Identify which cell holds the provided text, then report its (x, y) central coordinate. 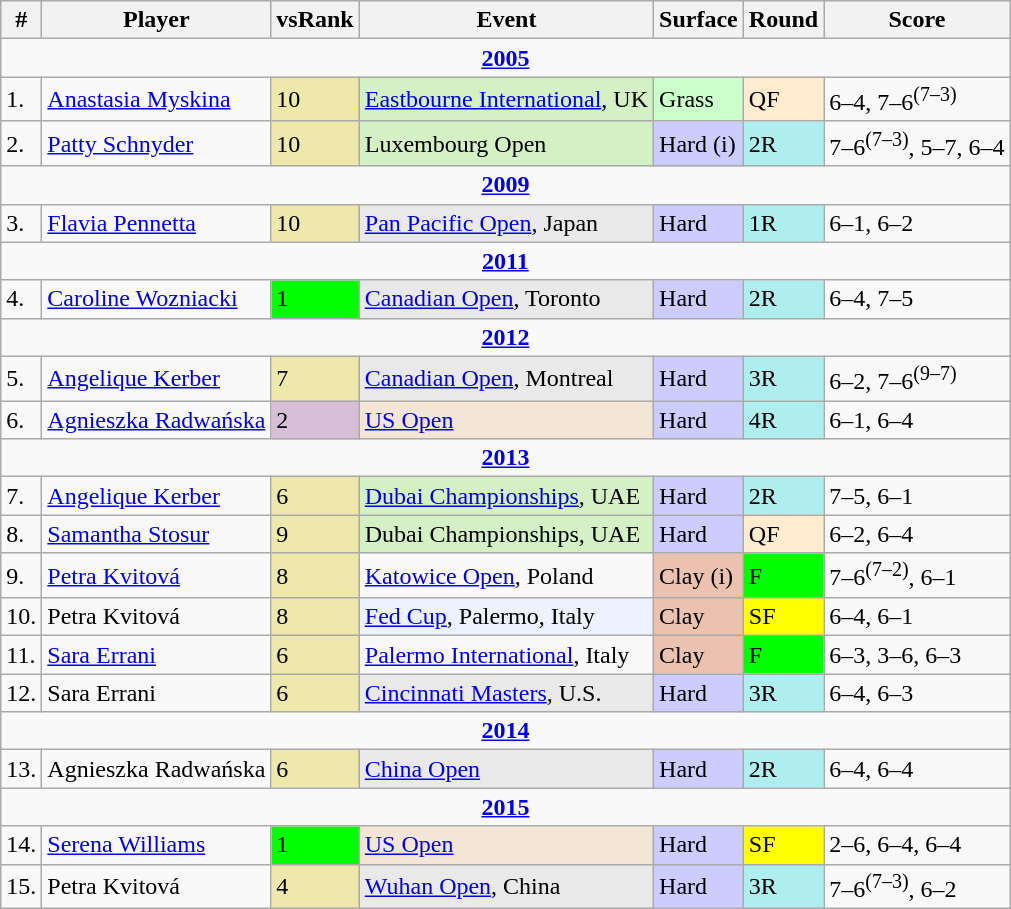
Patty Schnyder (156, 144)
7–6(7–3), 6–2 (917, 886)
6–2, 7–6(9–7) (917, 378)
6–1, 6–2 (917, 223)
2–6, 6–4, 6–4 (917, 845)
Flavia Pennetta (156, 223)
Wuhan Open, China (506, 886)
2014 (506, 731)
5. (22, 378)
6–4, 6–4 (917, 769)
Cincinnati Masters, U.S. (506, 693)
7. (22, 496)
10. (22, 617)
Clay (i) (699, 576)
7 (315, 378)
Serena Williams (156, 845)
6–3, 3–6, 6–3 (917, 655)
2015 (506, 807)
7–6(7–2), 6–1 (917, 576)
Round (783, 20)
Caroline Wozniacki (156, 299)
Grass (699, 100)
Surface (699, 20)
6–4, 6–1 (917, 617)
Luxembourg Open (506, 144)
9. (22, 576)
Samantha Stosur (156, 534)
Fed Cup, Palermo, Italy (506, 617)
Eastbourne International, UK (506, 100)
6–1, 6–4 (917, 420)
2012 (506, 337)
13. (22, 769)
Canadian Open, Montreal (506, 378)
12. (22, 693)
6–2, 6–4 (917, 534)
2 (315, 420)
15. (22, 886)
Canadian Open, Toronto (506, 299)
14. (22, 845)
2009 (506, 185)
4 (315, 886)
6–4, 7–6(7–3) (917, 100)
6–4, 7–5 (917, 299)
Player (156, 20)
vsRank (315, 20)
7–6(7–3), 5–7, 6–4 (917, 144)
1R (783, 223)
China Open (506, 769)
Score (917, 20)
4. (22, 299)
2. (22, 144)
6–4, 6–3 (917, 693)
1. (22, 100)
2005 (506, 58)
9 (315, 534)
4R (783, 420)
Katowice Open, Poland (506, 576)
Anastasia Myskina (156, 100)
2011 (506, 261)
Hard (i) (699, 144)
2013 (506, 458)
11. (22, 655)
6. (22, 420)
# (22, 20)
Palermo International, Italy (506, 655)
8. (22, 534)
7–5, 6–1 (917, 496)
Event (506, 20)
Pan Pacific Open, Japan (506, 223)
3. (22, 223)
